Scan for the cell matching the given text and deliver its (X, Y) coordinate at center. 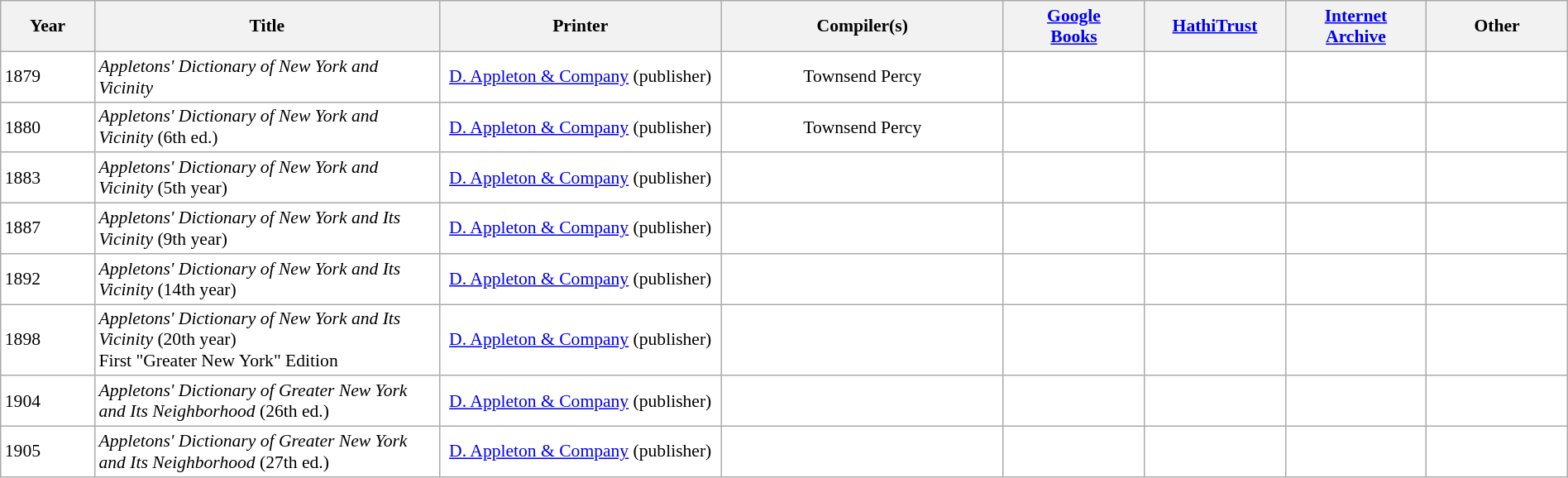
Printer (581, 26)
Appletons' Dictionary of Greater New York and Its Neighborhood (26th ed.) (266, 402)
Compiler(s) (862, 26)
1904 (48, 402)
HathiTrust (1215, 26)
1887 (48, 228)
1883 (48, 179)
InternetArchive (1355, 26)
1905 (48, 452)
Appletons' Dictionary of New York and Vicinity (266, 76)
Appletons' Dictionary of New York and Vicinity (5th year) (266, 179)
Title (266, 26)
Year (48, 26)
Other (1497, 26)
Appletons' Dictionary of Greater New York and Its Neighborhood (27th ed.) (266, 452)
Appletons' Dictionary of New York and Its Vicinity (9th year) (266, 228)
Appletons' Dictionary of New York and Its Vicinity (14th year) (266, 280)
Appletons' Dictionary of New York and Its Vicinity (20th year)First "Greater New York" Edition (266, 341)
1892 (48, 280)
1880 (48, 127)
GoogleBooks (1073, 26)
Appletons' Dictionary of New York and Vicinity (6th ed.) (266, 127)
1879 (48, 76)
1898 (48, 341)
